Scan for the cell matching the given text and deliver its (x, y) coordinate at center. 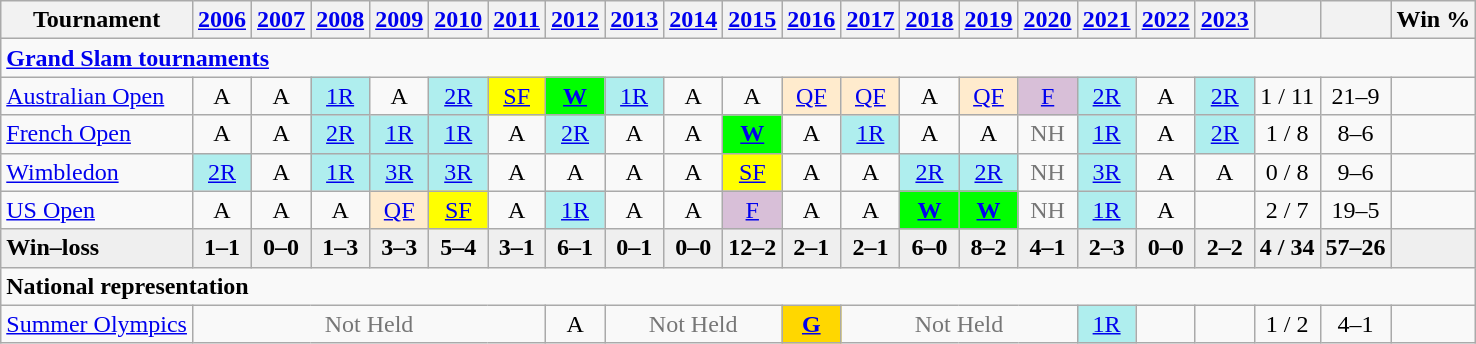
2010 (458, 20)
57–26 (1356, 248)
Win–loss (97, 248)
2009 (400, 20)
National representation (738, 286)
2013 (634, 20)
21–9 (1356, 96)
3–3 (400, 248)
2007 (282, 20)
Summer Olympics (97, 324)
2012 (576, 20)
3–1 (517, 248)
Win % (1434, 20)
2016 (812, 20)
1 / 8 (1287, 134)
2011 (517, 20)
2017 (870, 20)
1 / 2 (1287, 324)
12–2 (752, 248)
0–1 (634, 248)
2006 (222, 20)
2015 (752, 20)
2008 (340, 20)
1–3 (340, 248)
Tournament (97, 20)
0 / 8 (1287, 172)
5–4 (458, 248)
1–1 (222, 248)
2022 (1166, 20)
French Open (97, 134)
4 / 34 (1287, 248)
2018 (930, 20)
2–2 (1224, 248)
2021 (1106, 20)
2–3 (1106, 248)
8–2 (988, 248)
2020 (1048, 20)
US Open (97, 210)
8–6 (1356, 134)
6–0 (930, 248)
Grand Slam tournaments (738, 58)
6–1 (576, 248)
2 / 7 (1287, 210)
G (812, 324)
2014 (694, 20)
Australian Open (97, 96)
2019 (988, 20)
Wimbledon (97, 172)
9–6 (1356, 172)
1 / 11 (1287, 96)
19–5 (1356, 210)
2023 (1224, 20)
